Capture the cell that displays the provided text and extract its (X, Y) central coordinate. 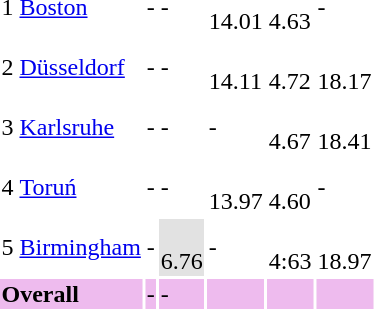
4 (8, 188)
18.17 (344, 68)
6.76 (182, 248)
Düsseldorf (80, 68)
14.11 (236, 68)
2 (8, 68)
4.67 (290, 128)
18.41 (344, 128)
5 (8, 248)
3 (8, 128)
4:63 (290, 248)
Karlsruhe (80, 128)
4.72 (290, 68)
18.97 (344, 248)
Birmingham (80, 248)
13.97 (236, 188)
4.60 (290, 188)
Toruń (80, 188)
Overall (71, 294)
